Output the (X, Y) coordinate of the center of the cell containing the given text.  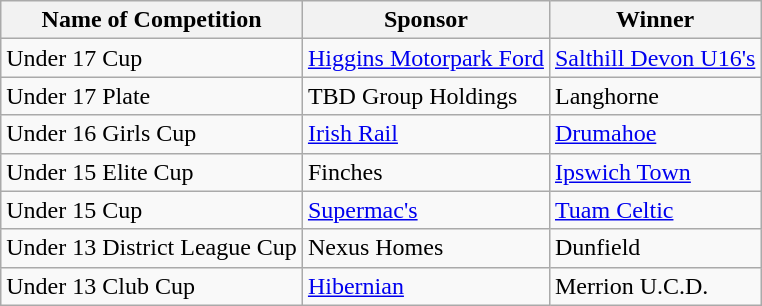
Under 16 Girls Cup (152, 134)
Tuam Celtic (654, 210)
Dunfield (654, 248)
Nexus Homes (426, 248)
Under 13 Club Cup (152, 286)
Salthill Devon U16's (654, 58)
Supermac's (426, 210)
Under 17 Plate (152, 96)
Irish Rail (426, 134)
Sponsor (426, 20)
Under 17 Cup (152, 58)
Winner (654, 20)
Drumahoe (654, 134)
TBD Group Holdings (426, 96)
Under 13 District League Cup (152, 248)
Name of Competition (152, 20)
Under 15 Cup (152, 210)
Merrion U.C.D. (654, 286)
Langhorne (654, 96)
Hibernian (426, 286)
Ipswich Town (654, 172)
Under 15 Elite Cup (152, 172)
Higgins Motorpark Ford (426, 58)
Finches (426, 172)
